Return the (x, y) coordinate for the center point of the cell that contains the specified text.  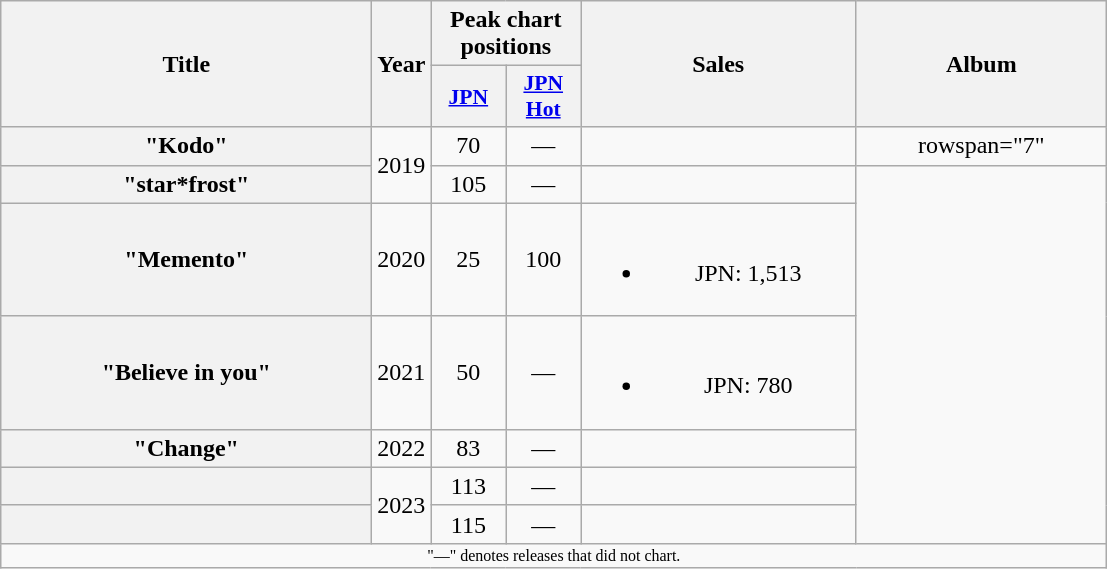
115 (468, 524)
83 (468, 448)
Album (982, 64)
JPN (468, 96)
"—" denotes releases that did not chart. (554, 555)
Peak chartpositions (506, 34)
2022 (402, 448)
25 (468, 260)
rowspan="7" (982, 146)
"Memento" (186, 260)
2020 (402, 260)
105 (468, 184)
JPNHot (544, 96)
Year (402, 64)
100 (544, 260)
2021 (402, 372)
2019 (402, 165)
"Change" (186, 448)
70 (468, 146)
113 (468, 486)
JPN: 780 (718, 372)
Title (186, 64)
2023 (402, 505)
Sales (718, 64)
"Kodo" (186, 146)
50 (468, 372)
JPN: 1,513 (718, 260)
"star*frost" (186, 184)
"Believe in you" (186, 372)
